Find where the given text appears and provide that cell's center as (X, Y) coordinate. 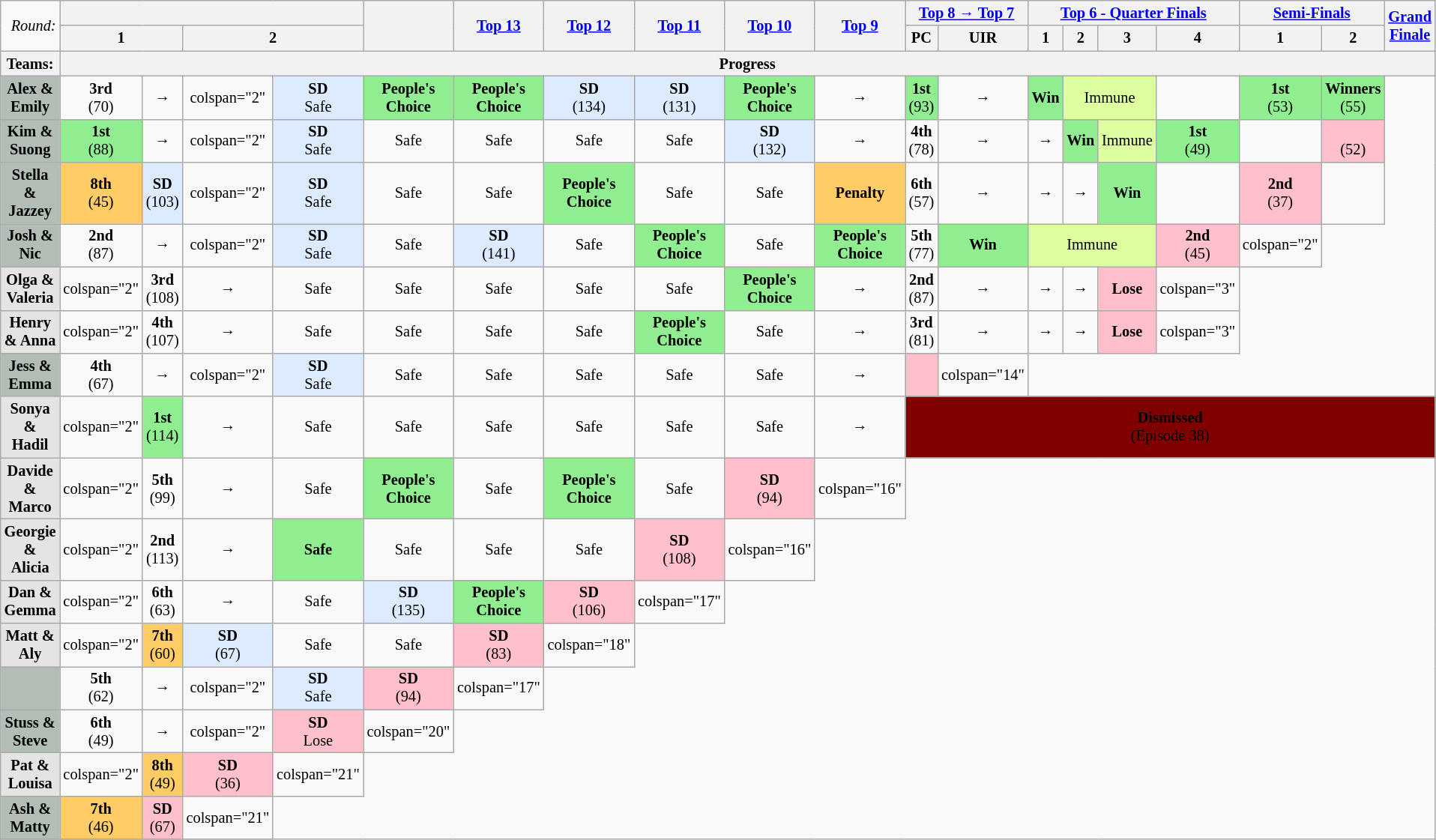
5th(99) (163, 489)
Top 13 (498, 25)
3rd(70) (101, 97)
4 (1198, 38)
SD(131) (679, 97)
Top 6 - Quarter Finals (1133, 13)
SD(141) (498, 245)
1st(53) (1280, 97)
Top 12 (589, 25)
Pat & Louisa (30, 774)
2nd(113) (163, 549)
Penalty (860, 193)
Top 9 (860, 25)
SD(106) (589, 602)
8th(45) (101, 193)
1st(93) (922, 97)
2nd(45) (1198, 245)
SD(103) (163, 193)
Georgie & Alicia (30, 549)
6th(57) (922, 193)
SD(135) (408, 602)
SD(134) (589, 97)
SD(132) (770, 141)
7th(46) (101, 818)
7th(60) (163, 645)
6th(49) (101, 731)
Dismissed (Episode 38) (1171, 427)
Stuss & Steve (30, 731)
4th(67) (101, 375)
Progress (748, 64)
SD(83) (498, 645)
6th(63) (163, 602)
Round: (30, 25)
3 (1127, 38)
(52) (1353, 141)
Olga & Valeria (30, 288)
SD(108) (679, 549)
colspan="14" (983, 375)
1st(88) (101, 141)
Sonya & Hadil (30, 427)
Semi-Finals (1312, 13)
Josh & Nic (30, 245)
SDLose (318, 731)
Stella & Jazzey (30, 193)
Top 8 → Top 7 (967, 13)
3rd(108) (163, 288)
Ash & Matty (30, 818)
8th(49) (163, 774)
colspan="18" (589, 645)
Teams: (30, 64)
Davide & Marco (30, 489)
Kim & Suong (30, 141)
Jess & Emma (30, 375)
4th(107) (163, 332)
3rd(81) (922, 332)
Top 10 (770, 25)
5th(62) (101, 688)
Henry & Anna (30, 332)
4th (78) (922, 141)
1st(114) (163, 427)
Top 11 (679, 25)
UIR (983, 38)
Alex & Emily (30, 97)
Grand Finale (1409, 25)
Winners(55) (1353, 97)
Dan & Gemma (30, 602)
PC (922, 38)
5th(77) (922, 245)
colspan="20" (408, 731)
Matt & Aly (30, 645)
1st(49) (1198, 141)
2nd(37) (1280, 193)
SD(36) (228, 774)
